Locate the cell with the specified text and output its [X, Y] center coordinate. 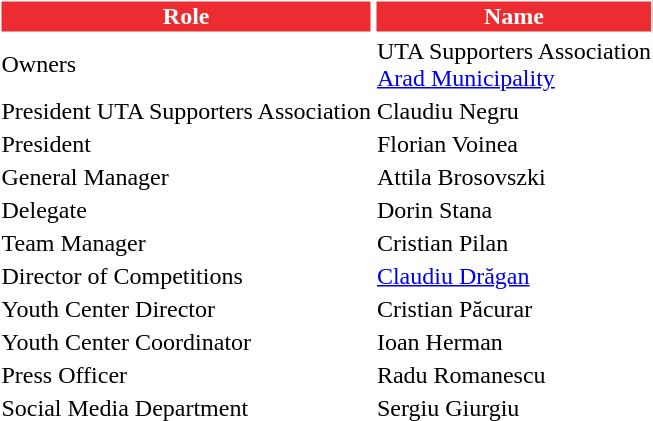
Name [514, 16]
Director of Competitions [186, 276]
Delegate [186, 210]
Cristian Păcurar [514, 309]
President [186, 144]
Attila Brosovszki [514, 177]
Florian Voinea [514, 144]
Youth Center Coordinator [186, 342]
UTA Supporters Association Arad Municipality [514, 64]
President UTA Supporters Association [186, 111]
Team Manager [186, 243]
General Manager [186, 177]
Press Officer [186, 375]
Cristian Pilan [514, 243]
Claudiu Negru [514, 111]
Role [186, 16]
Radu Romanescu [514, 375]
Owners [186, 64]
Dorin Stana [514, 210]
Claudiu Drăgan [514, 276]
Youth Center Director [186, 309]
Ioan Herman [514, 342]
